Search for the cell housing the specified text and yield its [X, Y] center coordinate. 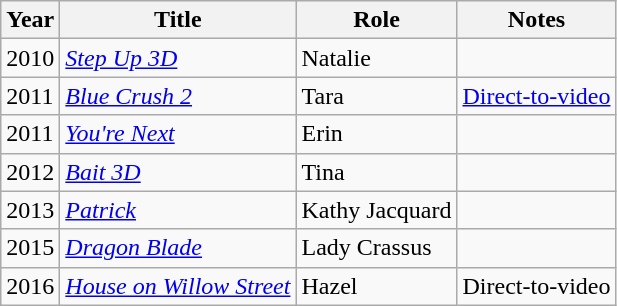
House on Willow Street [178, 286]
Patrick [178, 210]
Tina [376, 172]
2015 [30, 248]
Blue Crush 2 [178, 96]
Erin [376, 134]
Tara [376, 96]
2010 [30, 58]
Hazel [376, 286]
Year [30, 20]
Lady Crassus [376, 248]
Role [376, 20]
Title [178, 20]
Notes [536, 20]
Bait 3D [178, 172]
Natalie [376, 58]
2016 [30, 286]
2012 [30, 172]
Step Up 3D [178, 58]
Dragon Blade [178, 248]
2013 [30, 210]
Kathy Jacquard [376, 210]
You're Next [178, 134]
